Identify which cell holds the provided text, then report its (X, Y) central coordinate. 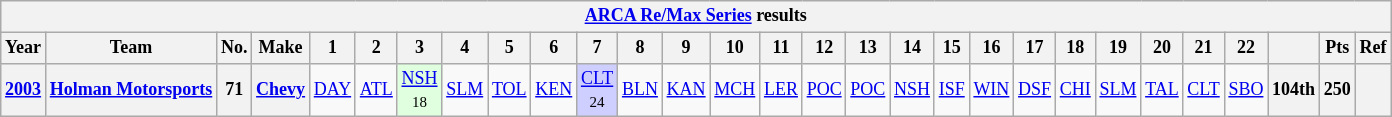
Ref (1373, 48)
10 (735, 48)
71 (234, 90)
WIN (992, 90)
NSH (912, 90)
SBO (1246, 90)
LER (782, 90)
19 (1118, 48)
7 (598, 48)
KAN (686, 90)
3 (420, 48)
Pts (1337, 48)
NSH18 (420, 90)
8 (640, 48)
Make (281, 48)
13 (868, 48)
CHI (1075, 90)
BLN (640, 90)
18 (1075, 48)
16 (992, 48)
CLT (1204, 90)
15 (952, 48)
11 (782, 48)
No. (234, 48)
TOL (510, 90)
250 (1337, 90)
5 (510, 48)
KEN (554, 90)
9 (686, 48)
ARCA Re/Max Series results (696, 16)
104th (1294, 90)
Year (24, 48)
4 (465, 48)
17 (1035, 48)
6 (554, 48)
22 (1246, 48)
Team (130, 48)
MCH (735, 90)
Holman Motorsports (130, 90)
1 (332, 48)
DSF (1035, 90)
2 (376, 48)
2003 (24, 90)
12 (824, 48)
DAY (332, 90)
TAL (1162, 90)
20 (1162, 48)
ISF (952, 90)
Chevy (281, 90)
14 (912, 48)
ATL (376, 90)
21 (1204, 48)
CLT24 (598, 90)
